Return (x, y) of the center of cell containing provided text 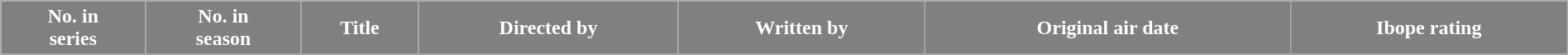
No. inseason (223, 28)
No. inseries (73, 28)
Ibope rating (1429, 28)
Directed by (548, 28)
Title (360, 28)
Written by (801, 28)
Original air date (1107, 28)
